Identify which cell holds the provided text, then report its [x, y] central coordinate. 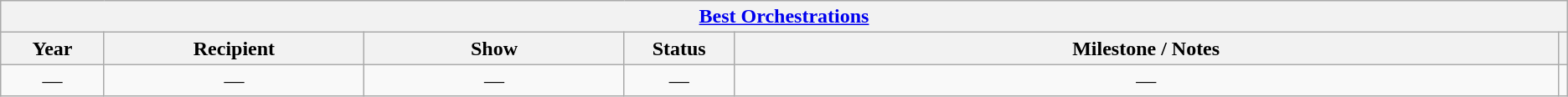
Status [678, 48]
Show [494, 48]
Recipient [235, 48]
Year [52, 48]
Best Orchestrations [784, 17]
Milestone / Notes [1146, 48]
